Identify which cell holds the provided text, then report its (x, y) central coordinate. 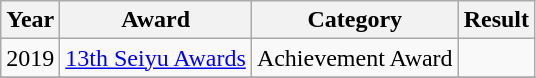
Year (30, 20)
Result (496, 20)
Award (156, 20)
Achievement Award (354, 58)
13th Seiyu Awards (156, 58)
2019 (30, 58)
Category (354, 20)
